Locate the cell with the specified text and output its [x, y] center coordinate. 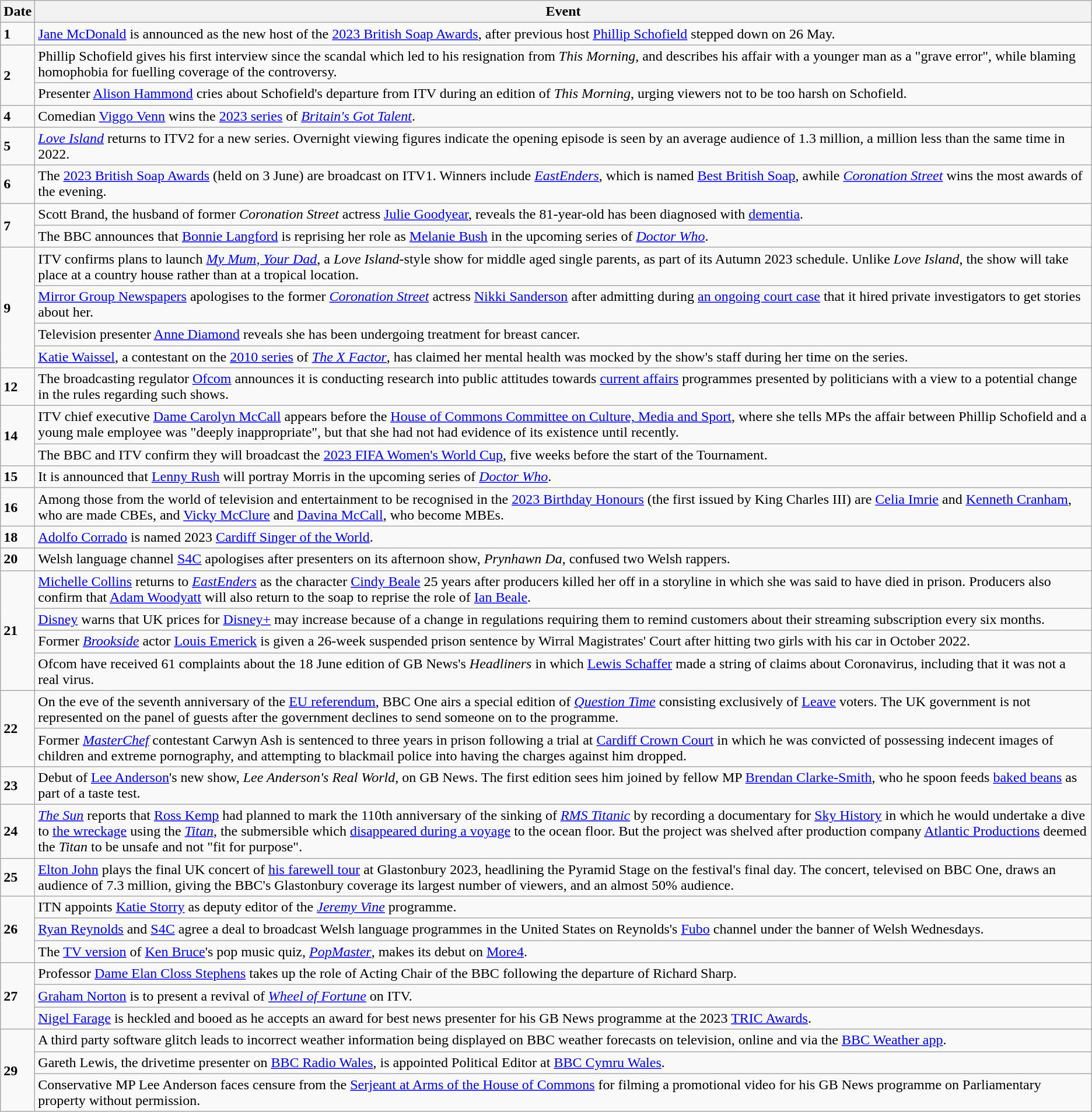
21 [17, 630]
Scott Brand, the husband of former Coronation Street actress Julie Goodyear, reveals the 81-year-old has been diagnosed with dementia. [563, 214]
12 [17, 387]
16 [17, 507]
1 [17, 34]
Graham Norton is to present a revival of Wheel of Fortune on ITV. [563, 996]
27 [17, 996]
It is announced that Lenny Rush will portray Morris in the upcoming series of Doctor Who. [563, 477]
Gareth Lewis, the drivetime presenter on BBC Radio Wales, is appointed Political Editor at BBC Cymru Wales. [563, 1062]
The TV version of Ken Bruce's pop music quiz, PopMaster, makes its debut on More4. [563, 952]
7 [17, 225]
29 [17, 1071]
9 [17, 307]
20 [17, 559]
24 [17, 831]
26 [17, 929]
Event [563, 12]
ITN appoints Katie Storry as deputy editor of the Jeremy Vine programme. [563, 907]
14 [17, 436]
6 [17, 184]
18 [17, 537]
Television presenter Anne Diamond reveals she has been undergoing treatment for breast cancer. [563, 334]
Welsh language channel S4C apologises after presenters on its afternoon show, Prynhawn Da, confused two Welsh rappers. [563, 559]
Comedian Viggo Venn wins the 2023 series of Britain's Got Talent. [563, 116]
22 [17, 728]
5 [17, 146]
Date [17, 12]
23 [17, 785]
Jane McDonald is announced as the new host of the 2023 British Soap Awards, after previous host Phillip Schofield stepped down on 26 May. [563, 34]
The BBC and ITV confirm they will broadcast the 2023 FIFA Women's World Cup, five weeks before the start of the Tournament. [563, 455]
4 [17, 116]
Nigel Farage is heckled and booed as he accepts an award for best news presenter for his GB News programme at the 2023 TRIC Awards. [563, 1018]
Professor Dame Elan Closs Stephens takes up the role of Acting Chair of the BBC following the departure of Richard Sharp. [563, 974]
25 [17, 877]
15 [17, 477]
The BBC announces that Bonnie Langford is reprising her role as Melanie Bush in the upcoming series of Doctor Who. [563, 236]
2 [17, 75]
Adolfo Corrado is named 2023 Cardiff Singer of the World. [563, 537]
